Return the [x, y] coordinate for the center point of the cell that contains the specified text.  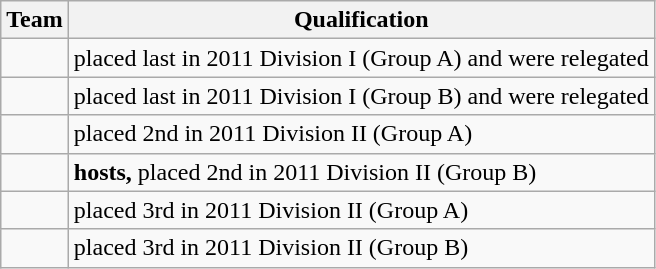
placed 2nd in 2011 Division II (Group A) [361, 134]
placed last in 2011 Division I (Group B) and were relegated [361, 96]
placed last in 2011 Division I (Group A) and were relegated [361, 58]
hosts, placed 2nd in 2011 Division II (Group B) [361, 172]
Qualification [361, 20]
placed 3rd in 2011 Division II (Group B) [361, 248]
Team [35, 20]
placed 3rd in 2011 Division II (Group A) [361, 210]
